Scan for the cell matching the given text and deliver its [x, y] coordinate at center. 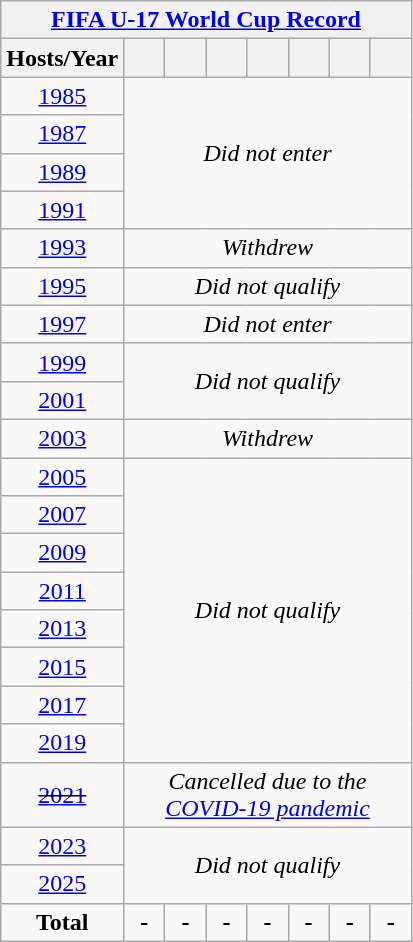
2019 [62, 743]
2015 [62, 667]
1987 [62, 134]
2025 [62, 884]
Cancelled due to the COVID-19 pandemic [268, 794]
1993 [62, 248]
2005 [62, 477]
Total [62, 922]
1995 [62, 286]
1997 [62, 324]
2013 [62, 629]
1989 [62, 172]
2017 [62, 705]
2021 [62, 794]
2023 [62, 846]
1991 [62, 210]
2001 [62, 400]
FIFA U-17 World Cup Record [206, 20]
Hosts/Year [62, 58]
2007 [62, 515]
2011 [62, 591]
2003 [62, 438]
1999 [62, 362]
1985 [62, 96]
2009 [62, 553]
